Pinpoint the cell where the given text exists, returning its (x, y) midpoint coordinate. 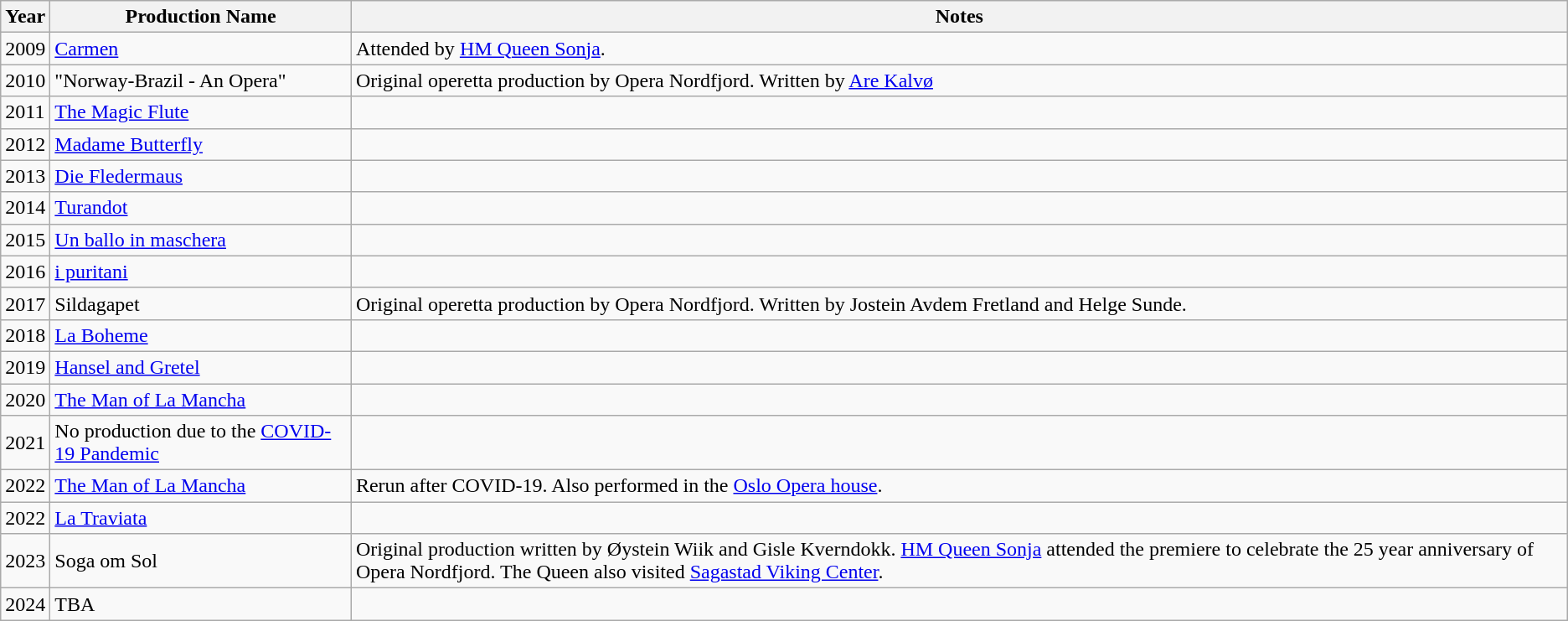
2018 (25, 335)
Soga om Sol (201, 561)
2016 (25, 272)
No production due to the COVID-19 Pandemic (201, 442)
2017 (25, 303)
Sildagapet (201, 303)
"Norway-Brazil - An Opera" (201, 80)
Hansel and Gretel (201, 367)
2021 (25, 442)
i puritani (201, 272)
Rerun after COVID-19. Also performed in the Oslo Opera house. (959, 486)
2013 (25, 176)
The Magic Flute (201, 112)
Attended by HM Queen Sonja. (959, 49)
2019 (25, 367)
Die Fledermaus (201, 176)
2014 (25, 208)
Year (25, 17)
2009 (25, 49)
Madame Butterfly (201, 144)
2015 (25, 240)
2012 (25, 144)
Notes (959, 17)
Carmen (201, 49)
La Traviata (201, 518)
TBA (201, 604)
2010 (25, 80)
La Boheme (201, 335)
Original operetta production by Opera Nordfjord. Written by Are Kalvø (959, 80)
2020 (25, 400)
2011 (25, 112)
2023 (25, 561)
Turandot (201, 208)
Un ballo in maschera (201, 240)
Production Name (201, 17)
Original operetta production by Opera Nordfjord. Written by Jostein Avdem Fretland and Helge Sunde. (959, 303)
2024 (25, 604)
